Return [X, Y] of the center of cell containing provided text 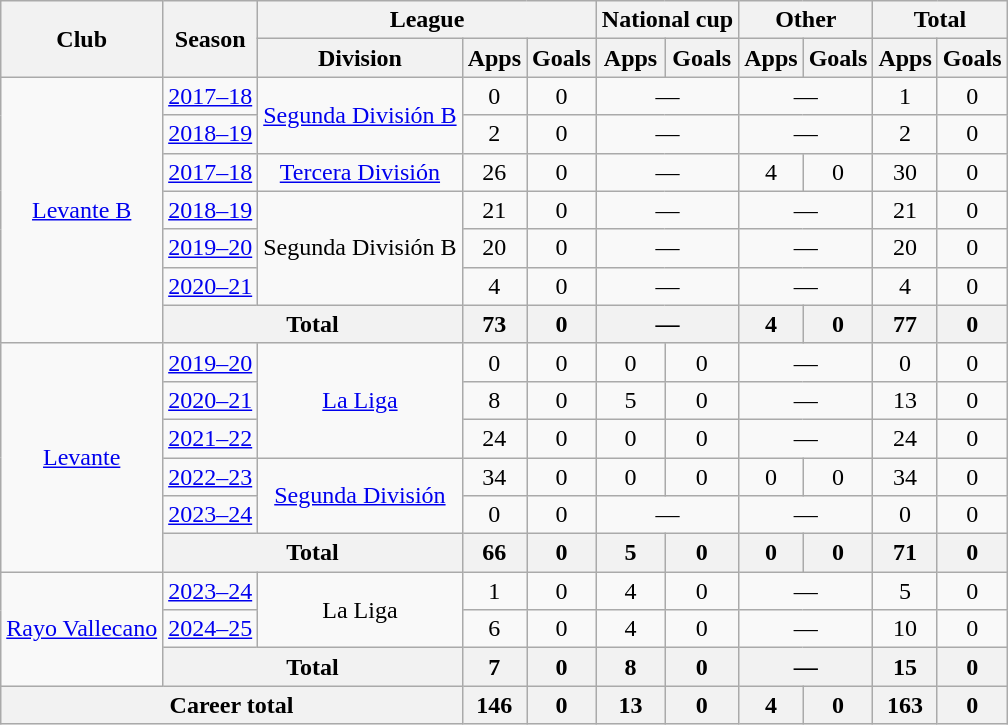
7 [494, 667]
73 [494, 324]
2021–22 [210, 438]
Division [360, 58]
Career total [232, 705]
77 [905, 324]
Season [210, 39]
Levante [82, 457]
2022–23 [210, 477]
League [428, 20]
6 [494, 629]
146 [494, 705]
Club [82, 39]
15 [905, 667]
Tercera División [360, 172]
26 [494, 172]
71 [905, 553]
Other [806, 20]
66 [494, 553]
National cup [667, 20]
Levante B [82, 210]
30 [905, 172]
Segunda División [360, 496]
2024–25 [210, 629]
Rayo Vallecano [82, 629]
163 [905, 705]
10 [905, 629]
